Locate the cell with the specified text and output its (X, Y) center coordinate. 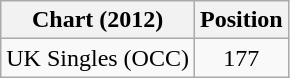
UK Singles (OCC) (98, 58)
Chart (2012) (98, 20)
177 (241, 58)
Position (241, 20)
